Search for the cell housing the specified text and yield its [X, Y] center coordinate. 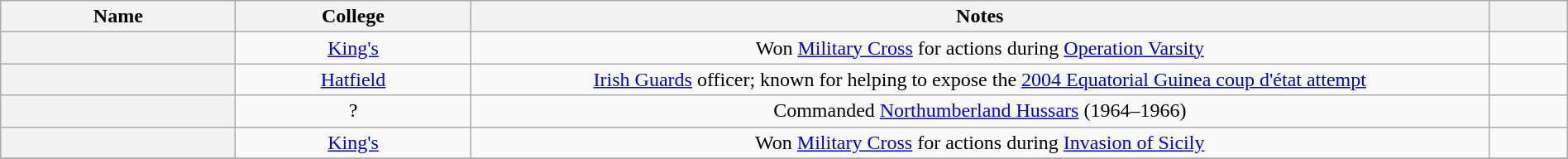
Name [118, 17]
Notes [979, 17]
Won Military Cross for actions during Operation Varsity [979, 48]
Commanded Northumberland Hussars (1964–1966) [979, 111]
College [353, 17]
? [353, 111]
Hatfield [353, 79]
Won Military Cross for actions during Invasion of Sicily [979, 142]
Irish Guards officer; known for helping to expose the 2004 Equatorial Guinea coup d'état attempt [979, 79]
